For the text-containing cell, return its midpoint in (x, y) coordinate format. 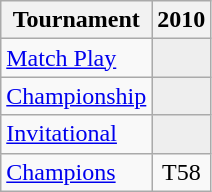
Champions (76, 172)
Match Play (76, 58)
Invitational (76, 134)
T58 (182, 172)
2010 (182, 20)
Tournament (76, 20)
Championship (76, 96)
